Output the (x, y) coordinate of the center of the cell containing the given text.  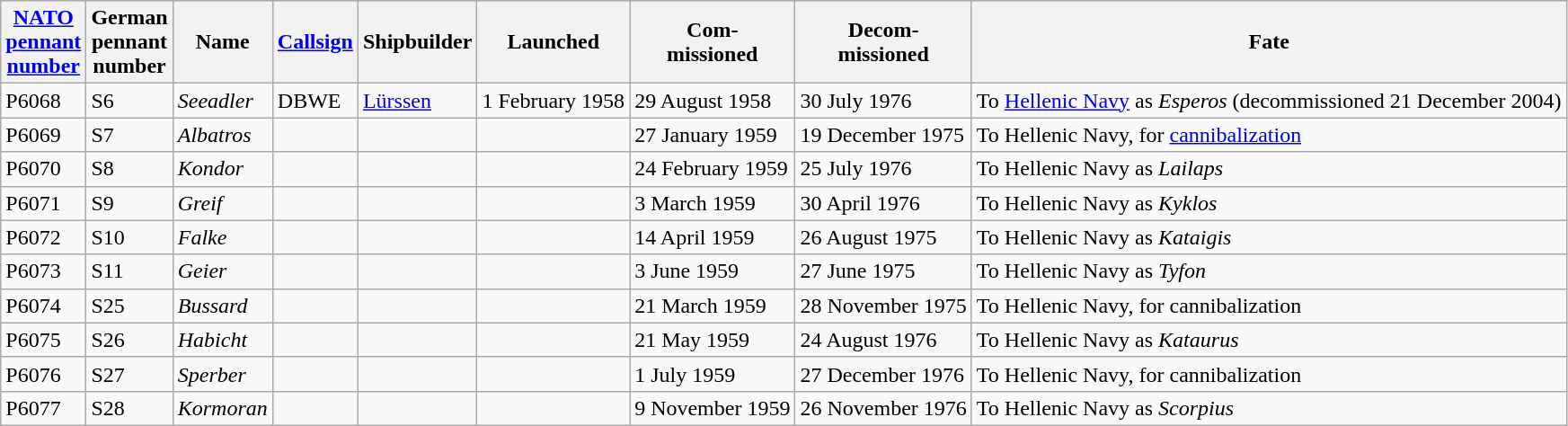
P6068 (43, 101)
1 February 1958 (554, 101)
S7 (129, 135)
3 March 1959 (713, 203)
Com-missioned (713, 42)
S9 (129, 203)
3 June 1959 (713, 271)
Name (223, 42)
Sperber (223, 374)
21 March 1959 (713, 306)
S27 (129, 374)
To Hellenic Navy as Kataurus (1269, 340)
P6070 (43, 169)
To Hellenic Navy as Kataigis (1269, 237)
29 August 1958 (713, 101)
P6075 (43, 340)
S10 (129, 237)
9 November 1959 (713, 408)
27 January 1959 (713, 135)
19 December 1975 (883, 135)
Decom-missioned (883, 42)
Albatros (223, 135)
To Hellenic Navy as Scorpius (1269, 408)
S28 (129, 408)
To Hellenic Navy as Lailaps (1269, 169)
Germanpennantnumber (129, 42)
Launched (554, 42)
30 July 1976 (883, 101)
To Hellenic Navy as Esperos (decommissioned 21 December 2004) (1269, 101)
26 August 1975 (883, 237)
NATOpennantnumber (43, 42)
To Hellenic Navy as Tyfon (1269, 271)
27 December 1976 (883, 374)
30 April 1976 (883, 203)
Fate (1269, 42)
P6073 (43, 271)
Callsign (314, 42)
25 July 1976 (883, 169)
S6 (129, 101)
Bussard (223, 306)
S25 (129, 306)
Kondor (223, 169)
P6074 (43, 306)
Greif (223, 203)
P6071 (43, 203)
Shipbuilder (417, 42)
26 November 1976 (883, 408)
DBWE (314, 101)
27 June 1975 (883, 271)
14 April 1959 (713, 237)
24 August 1976 (883, 340)
S8 (129, 169)
Falke (223, 237)
P6072 (43, 237)
P6069 (43, 135)
Habicht (223, 340)
P6077 (43, 408)
Geier (223, 271)
24 February 1959 (713, 169)
S11 (129, 271)
To Hellenic Navy as Kyklos (1269, 203)
28 November 1975 (883, 306)
21 May 1959 (713, 340)
Seeadler (223, 101)
Kormoran (223, 408)
P6076 (43, 374)
S26 (129, 340)
1 July 1959 (713, 374)
Lürssen (417, 101)
